For the text-containing cell, return its midpoint in (X, Y) coordinate format. 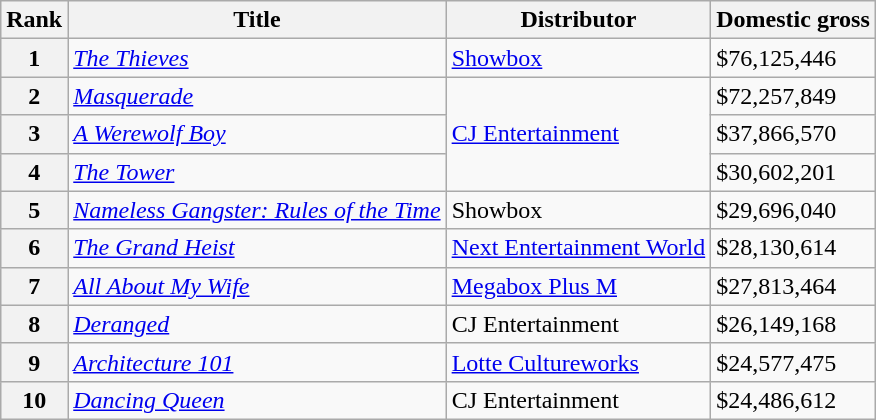
The Grand Heist (257, 248)
$37,866,570 (794, 134)
Lotte Cultureworks (578, 362)
Next Entertainment World (578, 248)
$28,130,614 (794, 248)
All About My Wife (257, 286)
7 (34, 286)
Deranged (257, 324)
Domestic gross (794, 20)
4 (34, 172)
$27,813,464 (794, 286)
3 (34, 134)
Dancing Queen (257, 400)
$24,577,475 (794, 362)
6 (34, 248)
A Werewolf Boy (257, 134)
$24,486,612 (794, 400)
1 (34, 58)
9 (34, 362)
$26,149,168 (794, 324)
Architecture 101 (257, 362)
Megabox Plus M (578, 286)
The Tower (257, 172)
$29,696,040 (794, 210)
Rank (34, 20)
The Thieves (257, 58)
$30,602,201 (794, 172)
Distributor (578, 20)
2 (34, 96)
$72,257,849 (794, 96)
$76,125,446 (794, 58)
Masquerade (257, 96)
8 (34, 324)
Nameless Gangster: Rules of the Time (257, 210)
10 (34, 400)
5 (34, 210)
Title (257, 20)
